Scan for the cell matching the given text and deliver its [X, Y] coordinate at center. 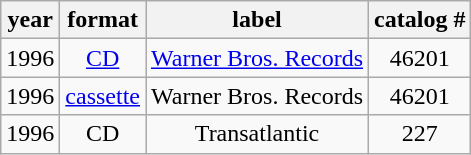
227 [420, 134]
label [258, 20]
catalog # [420, 20]
year [30, 20]
cassette [103, 96]
format [103, 20]
Transatlantic [258, 134]
